Find where the given text appears and provide that cell's center as [X, Y] coordinate. 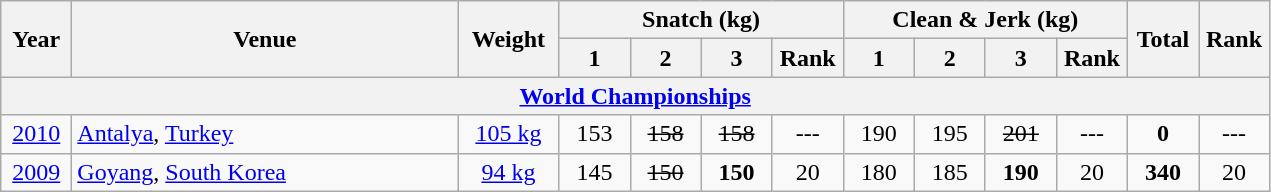
0 [1162, 134]
Year [36, 39]
340 [1162, 172]
153 [594, 134]
180 [878, 172]
195 [950, 134]
185 [950, 172]
Weight [508, 39]
2009 [36, 172]
2010 [36, 134]
94 kg [508, 172]
Clean & Jerk (kg) [985, 20]
Snatch (kg) [701, 20]
105 kg [508, 134]
145 [594, 172]
201 [1020, 134]
World Championships [636, 96]
Venue [265, 39]
Antalya, Turkey [265, 134]
Goyang, South Korea [265, 172]
Total [1162, 39]
